Search for the cell housing the specified text and yield its [x, y] center coordinate. 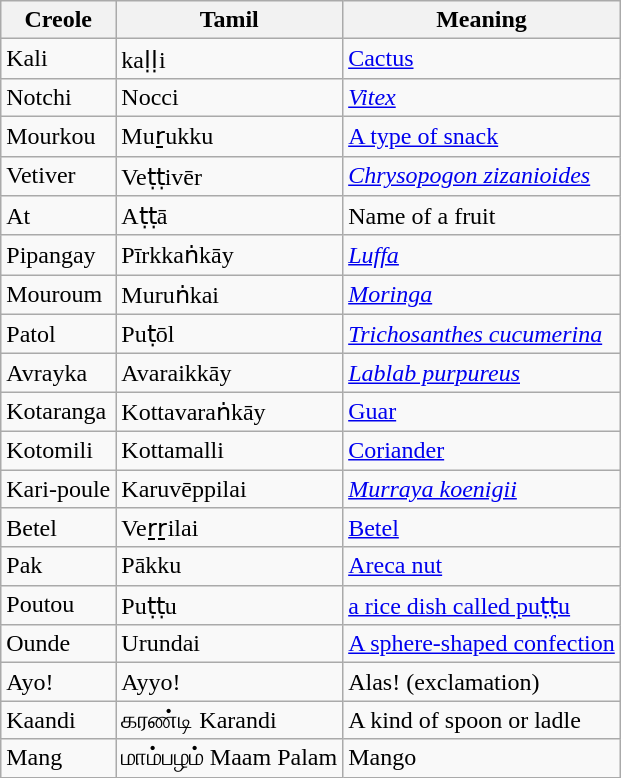
Kottamalli [230, 450]
Pipangay [58, 255]
Puṭṭu [230, 605]
Luffa [482, 255]
Alas! (exclamation) [482, 682]
Karuvēppilai [230, 489]
kaḷḷi [230, 59]
Avrayka [58, 373]
Patol [58, 334]
Pīrkkaṅkāy [230, 255]
Vitex [482, 97]
கரண்டி Karandi [230, 720]
Ounde [58, 644]
Meaning [482, 20]
Veṟṟilai [230, 528]
Pākku [230, 566]
Muruṅkai [230, 295]
Creole [58, 20]
Areca nut [482, 566]
Mourkou [58, 136]
Kaandi [58, 720]
A sphere-shaped confection [482, 644]
Urundai [230, 644]
Name of a fruit [482, 216]
Aṭṭā [230, 216]
Veṭṭivēr [230, 176]
Ayyo! [230, 682]
Mang [58, 758]
Poutou [58, 605]
Guar [482, 412]
A kind of spoon or ladle [482, 720]
மாம்பழம் Maam Palam [230, 758]
Nocci [230, 97]
Tamil [230, 20]
Mango [482, 758]
Muṟukku [230, 136]
Vetiver [58, 176]
Moringa [482, 295]
Mouroum [58, 295]
Kotaranga [58, 412]
Kari-poule [58, 489]
Cactus [482, 59]
Coriander [482, 450]
Avaraikkāy [230, 373]
Kali [58, 59]
Chrysopogon zizanioides [482, 176]
Ayo! [58, 682]
Pak [58, 566]
Notchi [58, 97]
Kottavaraṅkāy [230, 412]
At [58, 216]
A type of snack [482, 136]
Puṭōl [230, 334]
Murraya koenigii [482, 489]
Trichosanthes cucumerina [482, 334]
Lablab purpureus [482, 373]
Kotomili [58, 450]
a rice dish called puṭṭu [482, 605]
